Pinpoint the cell where the given text exists, returning its [X, Y] midpoint coordinate. 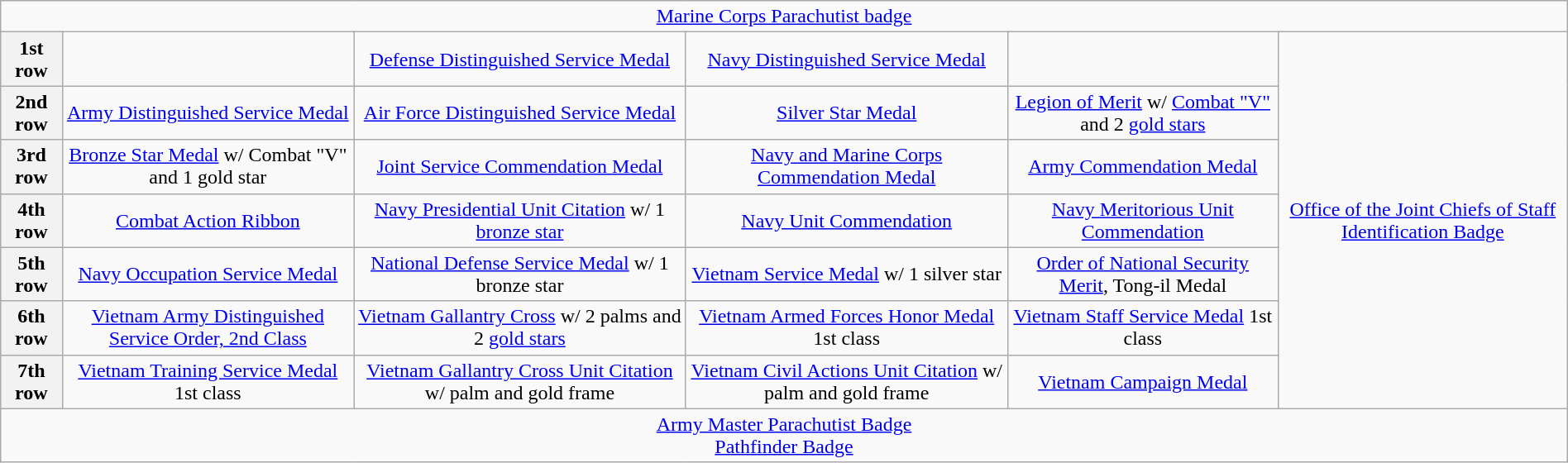
Vietnam Army Distinguished Service Order, 2nd Class [208, 327]
6th row [31, 327]
Order of National Security Merit, Tong-il Medal [1143, 274]
Army Distinguished Service Medal [208, 112]
Vietnam Armed Forces Honor Medal 1st class [847, 327]
Combat Action Ribbon [208, 220]
Army Master Parachutist BadgePathfinder Badge [784, 435]
Marine Corps Parachutist badge [784, 17]
Navy and Marine Corps Commendation Medal [847, 167]
National Defense Service Medal w/ 1 bronze star [520, 274]
3rd row [31, 167]
5th row [31, 274]
2nd row [31, 112]
Vietnam Staff Service Medal 1st class [1143, 327]
Office of the Joint Chiefs of Staff Identification Badge [1422, 220]
Vietnam Gallantry Cross w/ 2 palms and 2 gold stars [520, 327]
Defense Distinguished Service Medal [520, 60]
1st row [31, 60]
4th row [31, 220]
Navy Meritorious Unit Commendation [1143, 220]
Joint Service Commendation Medal [520, 167]
Vietnam Service Medal w/ 1 silver star [847, 274]
Navy Distinguished Service Medal [847, 60]
Army Commendation Medal [1143, 167]
Silver Star Medal [847, 112]
Air Force Distinguished Service Medal [520, 112]
Navy Presidential Unit Citation w/ 1 bronze star [520, 220]
Bronze Star Medal w/ Combat "V" and 1 gold star [208, 167]
Vietnam Training Service Medal 1st class [208, 382]
Legion of Merit w/ Combat "V" and 2 gold stars [1143, 112]
Navy Occupation Service Medal [208, 274]
Vietnam Gallantry Cross Unit Citation w/ palm and gold frame [520, 382]
7th row [31, 382]
Vietnam Civil Actions Unit Citation w/ palm and gold frame [847, 382]
Navy Unit Commendation [847, 220]
Vietnam Campaign Medal [1143, 382]
